Return the (x, y) coordinate for the center point of the cell that contains the specified text.  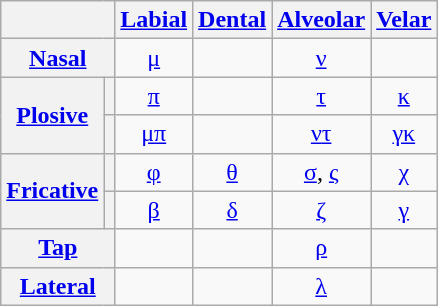
γκ (404, 134)
φ (154, 172)
Plosive (52, 115)
θ (232, 172)
β (154, 210)
δ (232, 210)
ρ (322, 248)
Nasal (58, 58)
Dental (232, 20)
χ (404, 172)
τ (322, 96)
ντ (322, 134)
Fricative (52, 191)
Tap (58, 248)
π (154, 96)
λ (322, 286)
Alveolar (322, 20)
σ, ς (322, 172)
μπ (154, 134)
μ (154, 58)
Lateral (58, 286)
Labial (154, 20)
ζ (322, 210)
γ (404, 210)
Velar (404, 20)
κ (404, 96)
ν (322, 58)
